Identify which cell holds the provided text, then report its [x, y] central coordinate. 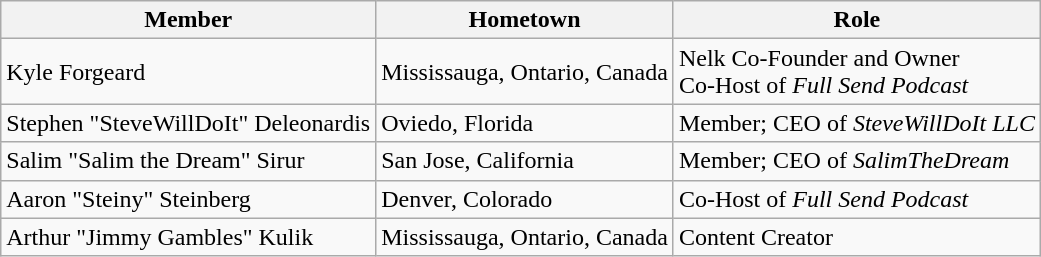
Denver, Colorado [525, 199]
Member [188, 20]
Kyle Forgeard [188, 72]
Role [856, 20]
Nelk Co-Founder and OwnerCo-Host of Full Send Podcast [856, 72]
San Jose, California [525, 161]
Member; CEO of SteveWillDoIt LLC [856, 123]
Hometown [525, 20]
Salim "Salim the Dream" Sirur [188, 161]
Aaron "Steiny" Steinberg [188, 199]
Stephen "SteveWillDoIt" Deleonardis [188, 123]
Oviedo, Florida [525, 123]
Content Creator [856, 237]
Arthur "Jimmy Gambles" Kulik [188, 237]
Member; CEO of SalimTheDream [856, 161]
Co-Host of Full Send Podcast [856, 199]
